Return [x, y] of the center of cell containing provided text 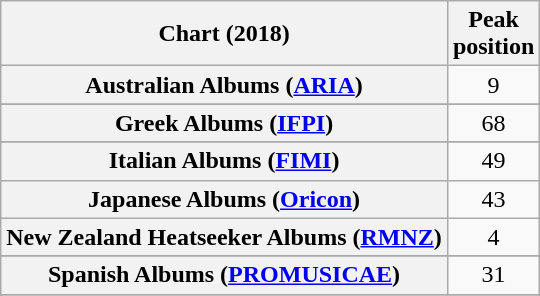
31 [493, 275]
Australian Albums (ARIA) [224, 85]
9 [493, 85]
Spanish Albums (PROMUSICAE) [224, 275]
New Zealand Heatseeker Albums (RMNZ) [224, 237]
Italian Albums (FIMI) [224, 161]
43 [493, 199]
4 [493, 237]
49 [493, 161]
68 [493, 123]
Chart (2018) [224, 34]
Peakposition [493, 34]
Greek Albums (IFPI) [224, 123]
Japanese Albums (Oricon) [224, 199]
